Pinpoint the cell where the given text exists, returning its (X, Y) midpoint coordinate. 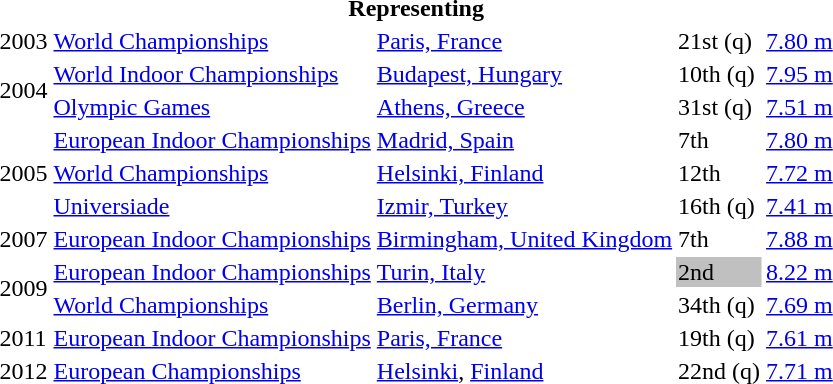
34th (q) (720, 305)
Madrid, Spain (524, 140)
Helsinki, Finland (524, 173)
31st (q) (720, 107)
Izmir, Turkey (524, 206)
Olympic Games (212, 107)
Turin, Italy (524, 272)
World Indoor Championships (212, 74)
2nd (720, 272)
21st (q) (720, 41)
16th (q) (720, 206)
10th (q) (720, 74)
Budapest, Hungary (524, 74)
Berlin, Germany (524, 305)
19th (q) (720, 338)
12th (720, 173)
Athens, Greece (524, 107)
Birmingham, United Kingdom (524, 239)
Universiade (212, 206)
